Extract the [X, Y] coordinate from the center of the cell holding the provided text.  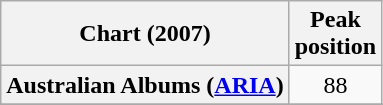
Australian Albums (ARIA) [145, 85]
Chart (2007) [145, 34]
88 [335, 85]
Peakposition [335, 34]
